Provide the [X, Y] coordinate of the cell's center where the given text is located.  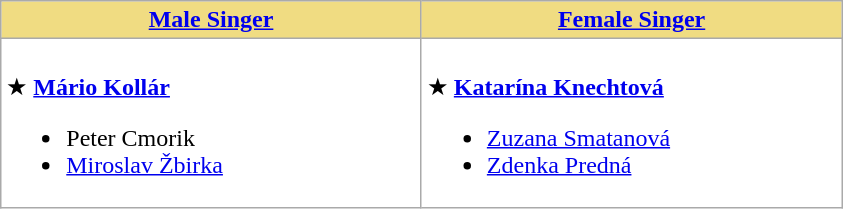
Female Singer [632, 20]
★ Katarína KnechtováZuzana SmatanováZdenka Predná [632, 124]
Male Singer [212, 20]
★ Mário KollárPeter CmorikMiroslav Žbirka [212, 124]
